Output the (X, Y) coordinate of the center of the cell containing the given text.  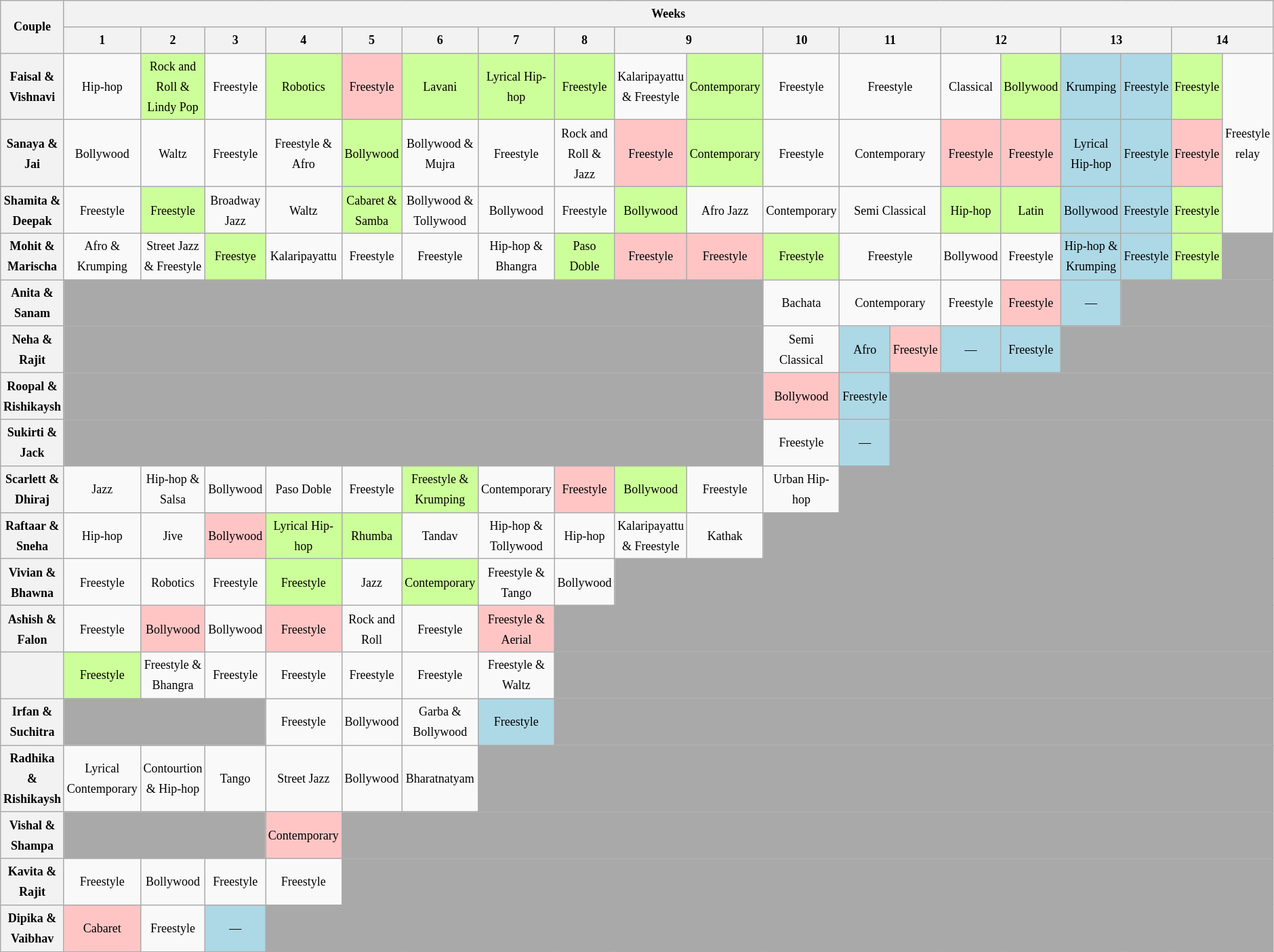
8 (584, 39)
Roopal & Rishikaysh (33, 396)
Classical (970, 87)
Freestyle & Aerial (516, 629)
Weeks (668, 14)
Tandav (440, 535)
Irfan & Suchitra (33, 722)
14 (1222, 39)
Bollywood & Tollywood (440, 210)
Sanaya & Jai (33, 153)
Krumping (1091, 87)
Latin (1031, 210)
Kathak (725, 535)
Urban Hip-hop (801, 489)
Afro (865, 350)
Kavita & Rajit (33, 882)
Bharatnatyam (440, 779)
13 (1117, 39)
Street Jazz (304, 779)
9 (689, 39)
Freestyle & Krumping (440, 489)
Garba & Bollywood (440, 722)
Rock and Roll & Jazz (584, 153)
5 (371, 39)
6 (440, 39)
Afro Jazz (725, 210)
Cabaret & Samba (371, 210)
Lyrical Contemporary (102, 779)
Bachata (801, 304)
12 (1000, 39)
Dipika & Vaibhav (33, 928)
1 (102, 39)
Broadway Jazz (236, 210)
Street Jazz & Freestyle (173, 256)
Radhika & Rishikaysh (33, 779)
Freestyle & Afro (304, 153)
Freestyle & Tango (516, 583)
Rock and Roll & Lindy Pop (173, 87)
Hip-hop & Bhangra (516, 256)
Tango (236, 779)
Sukirti & Jack (33, 443)
Raftaar & Sneha (33, 535)
4 (304, 39)
Hip-hop & Krumping (1091, 256)
Hip-hop & Tollywood (516, 535)
Freestyle relay (1248, 143)
Mohit & Marischa (33, 256)
3 (236, 39)
10 (801, 39)
11 (890, 39)
Afro & Krumping (102, 256)
Vivian & Bhawna (33, 583)
Ashish & Falon (33, 629)
Neha & Rajit (33, 350)
Bollywood & Mujra (440, 153)
Rhumba (371, 535)
Kalaripayattu (304, 256)
Freestyle & Bhangra (173, 675)
Shamita & Deepak (33, 210)
Couple (33, 27)
Lavani (440, 87)
Freestyle & Waltz (516, 675)
Freestye (236, 256)
Rock and Roll (371, 629)
Jive (173, 535)
Scarlett & Dhiraj (33, 489)
Hip-hop & Salsa (173, 489)
Vishal & Shampa (33, 835)
Contourtion & Hip-hop (173, 779)
2 (173, 39)
Faisal & Vishnavi (33, 87)
Cabaret (102, 928)
7 (516, 39)
Anita & Sanam (33, 304)
